From the cell containing the given text, extract its center point as [x, y] coordinate. 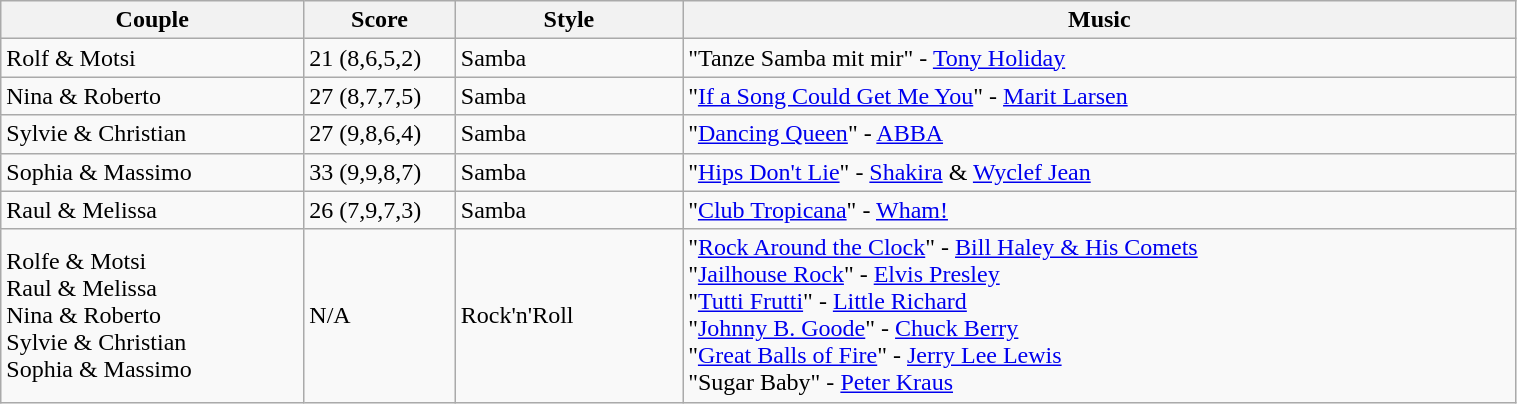
27 (8,7,7,5) [380, 96]
33 (9,9,8,7) [380, 172]
Rock'n'Roll [568, 316]
"Club Tropicana" - Wham! [1100, 210]
Rolf & Motsi [152, 58]
27 (9,8,6,4) [380, 134]
26 (7,9,7,3) [380, 210]
"Tanze Samba mit mir" - Tony Holiday [1100, 58]
Raul & Melissa [152, 210]
Sylvie & Christian [152, 134]
Style [568, 20]
Music [1100, 20]
"Dancing Queen" - ABBA [1100, 134]
Sophia & Massimo [152, 172]
"If a Song Could Get Me You" - Marit Larsen [1100, 96]
Couple [152, 20]
Rolfe & MotsiRaul & MelissaNina & RobertoSylvie & ChristianSophia & Massimo [152, 316]
21 (8,6,5,2) [380, 58]
N/A [380, 316]
Nina & Roberto [152, 96]
"Hips Don't Lie" - Shakira & Wyclef Jean [1100, 172]
Score [380, 20]
